Find where the given text appears and provide that cell's center as [x, y] coordinate. 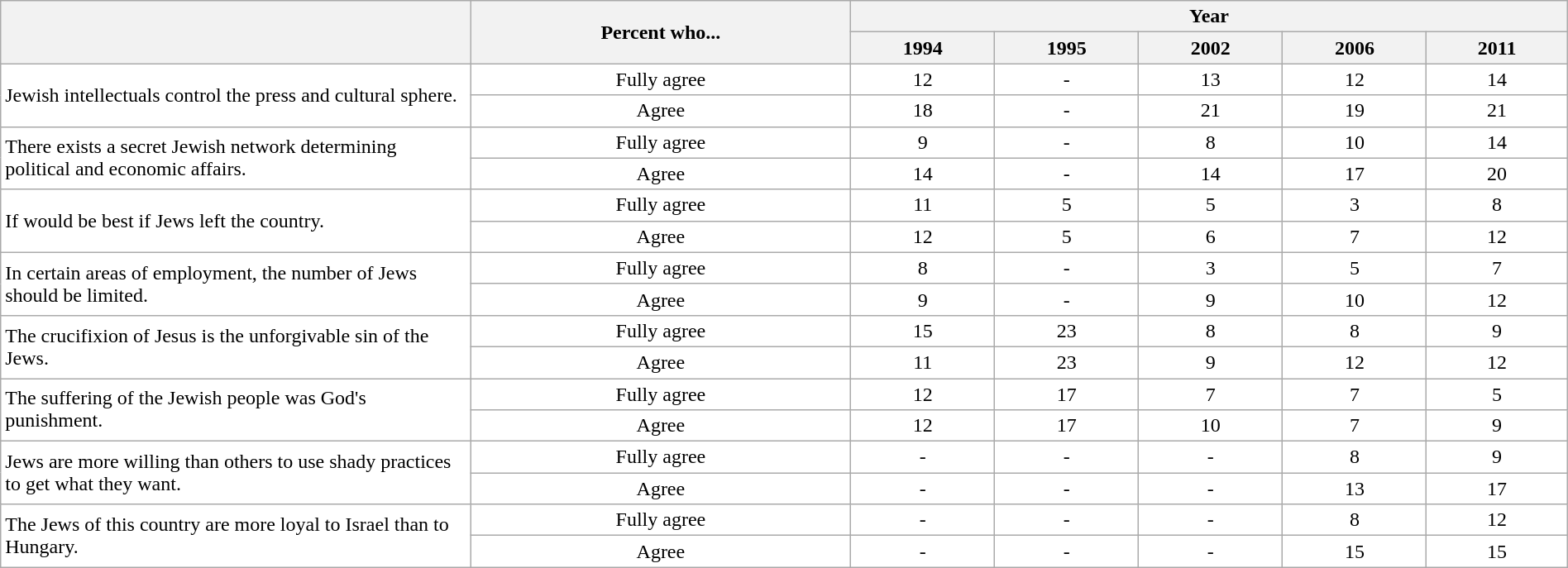
1995 [1067, 48]
19 [1355, 111]
The Jews of this country are more loyal to Israel than to Hungary. [236, 536]
Percent who... [661, 32]
2011 [1497, 48]
In certain areas of employment, the number of Jews should be limited. [236, 284]
1994 [923, 48]
If would be best if Jews left the country. [236, 221]
Year [1209, 17]
2002 [1211, 48]
Jews are more willing than others to use shady practices to get what they want. [236, 473]
The suffering of the Jewish people was God's punishment. [236, 410]
6 [1211, 236]
Jewish intellectuals control the press and cultural sphere. [236, 95]
20 [1497, 174]
There exists a secret Jewish network determining political and economic affairs. [236, 158]
The crucifixion of Jesus is the unforgivable sin of the Jews. [236, 346]
2006 [1355, 48]
18 [923, 111]
